Provide the [x, y] coordinate of the cell's center where the given text is located.  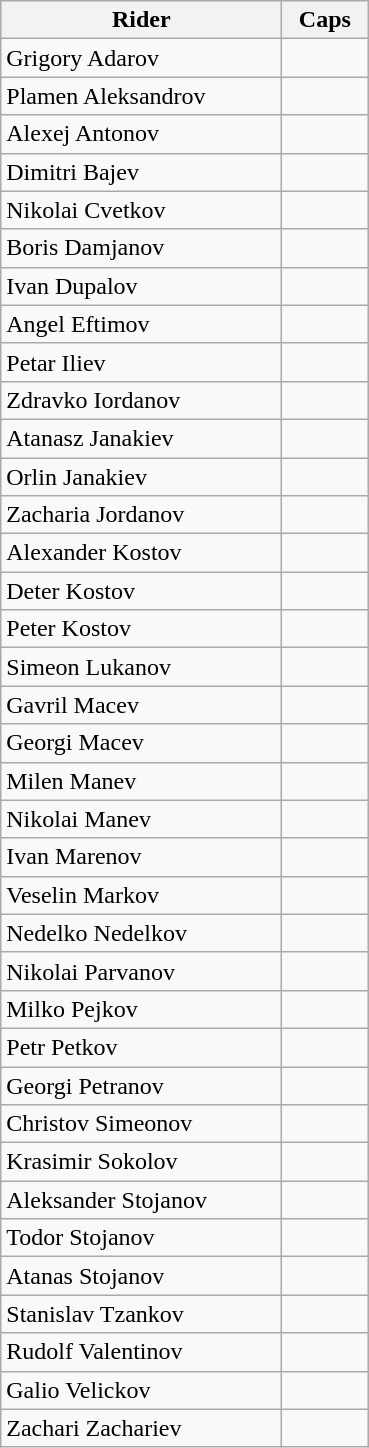
Zdravko Iordanov [142, 400]
Christov Simeonov [142, 1124]
Grigory Adarov [142, 58]
Peter Kostov [142, 629]
Gavril Macev [142, 705]
Rider [142, 20]
Ivan Dupalov [142, 286]
Plamen Aleksandrov [142, 96]
Alexej Antonov [142, 134]
Nikolai Manev [142, 819]
Zachari Zachariev [142, 1428]
Milen Manev [142, 781]
Caps [325, 20]
Simeon Lukanov [142, 667]
Orlin Janakiev [142, 477]
Stanislav Tzankov [142, 1314]
Atanasz Janakiev [142, 438]
Todor Stojanov [142, 1238]
Boris Damjanov [142, 248]
Milko Pejkov [142, 1009]
Georgi Petranov [142, 1085]
Alexander Kostov [142, 553]
Zacharia Jordanov [142, 515]
Rudolf Valentinov [142, 1352]
Nedelko Nedelkov [142, 933]
Deter Kostov [142, 591]
Angel Eftimov [142, 324]
Ivan Marenov [142, 857]
Galio Velickov [142, 1390]
Georgi Macev [142, 743]
Atanas Stojanov [142, 1276]
Veselin Markov [142, 895]
Dimitri Bajev [142, 172]
Aleksander Stojanov [142, 1200]
Petar Iliev [142, 362]
Nikolai Parvanov [142, 971]
Krasimir Sokolov [142, 1162]
Nikolai Cvetkov [142, 210]
Petr Petkov [142, 1047]
